Output the [X, Y] coordinate of the center of the cell containing the given text.  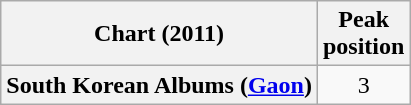
Chart (2011) [160, 34]
Peakposition [363, 34]
South Korean Albums (Gaon) [160, 85]
3 [363, 85]
